Return the [x, y] coordinate for the center point of the cell that contains the specified text.  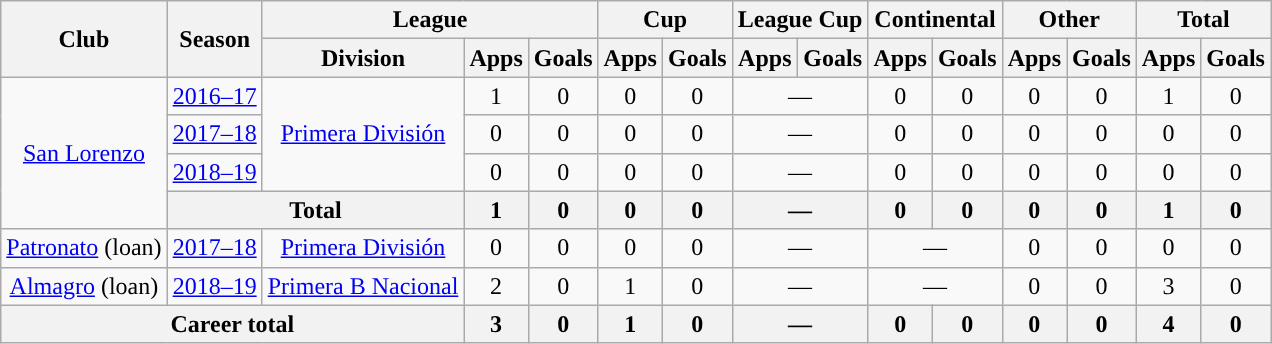
2 [496, 286]
2016–17 [214, 96]
Continental [935, 20]
Club [84, 39]
Primera B Nacional [363, 286]
Almagro (loan) [84, 286]
San Lorenzo [84, 153]
4 [1168, 324]
Other [1069, 20]
Season [214, 39]
Division [363, 58]
Career total [232, 324]
League Cup [800, 20]
Cup [665, 20]
League [430, 20]
Patronato (loan) [84, 248]
